Locate the cell with the specified text and output its [X, Y] center coordinate. 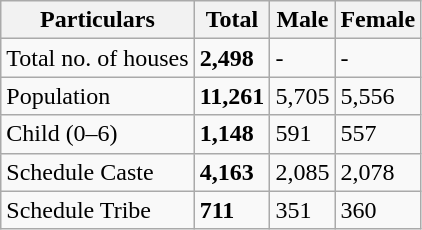
Particulars [98, 20]
1,148 [232, 134]
4,163 [232, 172]
2,078 [378, 172]
Female [378, 20]
Population [98, 96]
Total [232, 20]
711 [232, 210]
557 [378, 134]
Child (0–6) [98, 134]
591 [302, 134]
360 [378, 210]
2,085 [302, 172]
Schedule Tribe [98, 210]
11,261 [232, 96]
5,556 [378, 96]
Total no. of houses [98, 58]
351 [302, 210]
5,705 [302, 96]
2,498 [232, 58]
Schedule Caste [98, 172]
Male [302, 20]
